For the text-containing cell, return its midpoint in (X, Y) coordinate format. 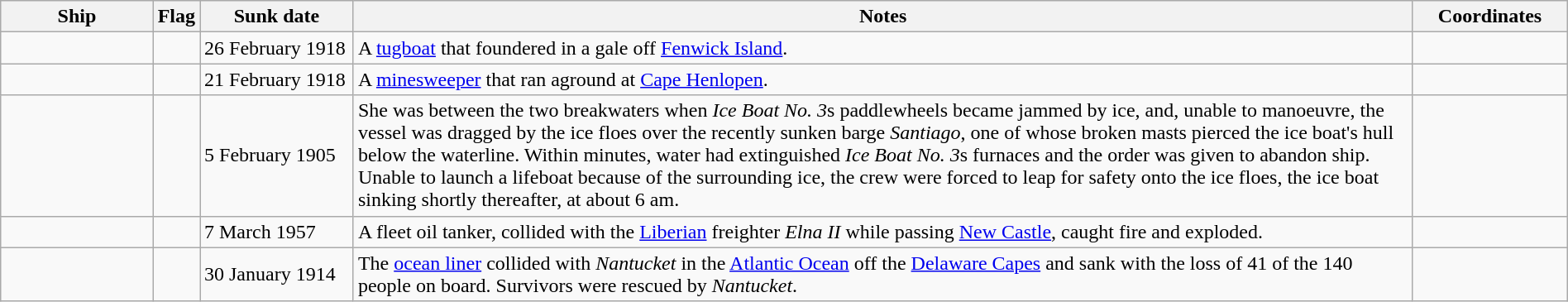
Notes (882, 17)
26 February 1918 (277, 48)
A fleet oil tanker, collided with the Liberian freighter Elna II while passing New Castle, caught fire and exploded. (882, 232)
7 March 1957 (277, 232)
Coordinates (1490, 17)
Flag (176, 17)
A minesweeper that ran aground at Cape Henlopen. (882, 79)
A tugboat that foundered in a gale off Fenwick Island. (882, 48)
Ship (77, 17)
Sunk date (277, 17)
30 January 1914 (277, 275)
21 February 1918 (277, 79)
5 February 1905 (277, 156)
